From the cell containing the given text, extract its center point as (X, Y) coordinate. 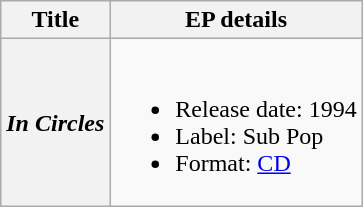
Title (56, 20)
In Circles (56, 122)
Release date: 1994Label: Sub PopFormat: CD (236, 122)
EP details (236, 20)
